From the cell containing the given text, extract its center point as [X, Y] coordinate. 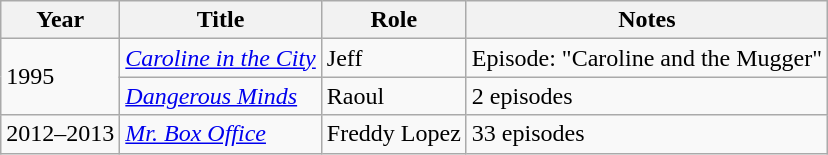
1995 [60, 77]
Episode: "Caroline and the Mugger" [646, 58]
Dangerous Minds [220, 96]
2 episodes [646, 96]
Raoul [394, 96]
Notes [646, 20]
Mr. Box Office [220, 134]
Caroline in the City [220, 58]
Title [220, 20]
Role [394, 20]
Jeff [394, 58]
2012–2013 [60, 134]
Freddy Lopez [394, 134]
Year [60, 20]
33 episodes [646, 134]
